Locate the cell with the specified text and output its (x, y) center coordinate. 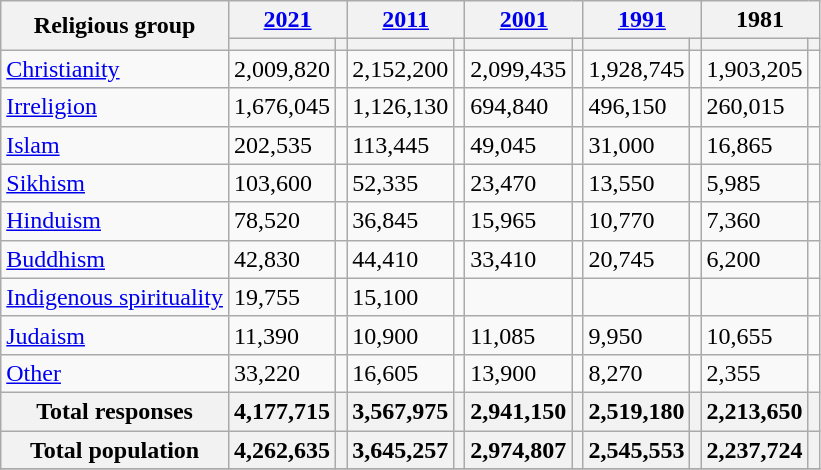
1,676,045 (282, 107)
496,150 (636, 107)
1,903,205 (754, 69)
2,545,553 (636, 449)
202,535 (282, 145)
13,900 (518, 373)
1,126,130 (400, 107)
2,355 (754, 373)
2001 (524, 20)
3,645,257 (400, 449)
2,974,807 (518, 449)
49,045 (518, 145)
Buddhism (115, 259)
Irreligion (115, 107)
2,941,150 (518, 411)
1991 (642, 20)
16,605 (400, 373)
42,830 (282, 259)
2,519,180 (636, 411)
15,100 (400, 297)
13,550 (636, 183)
Sikhism (115, 183)
Judaism (115, 335)
31,000 (636, 145)
11,085 (518, 335)
52,335 (400, 183)
11,390 (282, 335)
2011 (406, 20)
4,177,715 (282, 411)
9,950 (636, 335)
2,237,724 (754, 449)
10,900 (400, 335)
Total population (115, 449)
113,445 (400, 145)
Islam (115, 145)
Christianity (115, 69)
20,745 (636, 259)
6,200 (754, 259)
36,845 (400, 221)
10,770 (636, 221)
23,470 (518, 183)
1981 (760, 20)
8,270 (636, 373)
78,520 (282, 221)
Indigenous spirituality (115, 297)
15,965 (518, 221)
33,410 (518, 259)
2,099,435 (518, 69)
16,865 (754, 145)
19,755 (282, 297)
5,985 (754, 183)
2021 (287, 20)
3,567,975 (400, 411)
4,262,635 (282, 449)
33,220 (282, 373)
10,655 (754, 335)
Other (115, 373)
1,928,745 (636, 69)
Hinduism (115, 221)
7,360 (754, 221)
44,410 (400, 259)
Total responses (115, 411)
103,600 (282, 183)
2,009,820 (282, 69)
260,015 (754, 107)
2,213,650 (754, 411)
2,152,200 (400, 69)
694,840 (518, 107)
Religious group (115, 26)
